Return (x, y) of the center of cell containing provided text 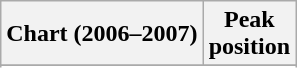
Peakposition (249, 34)
Chart (2006–2007) (102, 34)
